Search for the cell housing the specified text and yield its [X, Y] center coordinate. 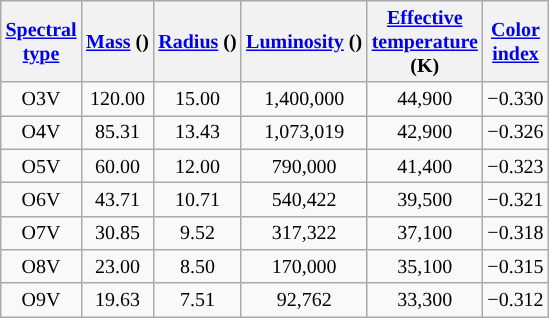
O9V [42, 300]
1,073,019 [304, 132]
O7V [42, 232]
Luminosity () [304, 42]
1,400,000 [304, 100]
O6V [42, 200]
33,300 [425, 300]
23.00 [117, 266]
10.71 [198, 200]
9.52 [198, 232]
−0.323 [516, 166]
8.50 [198, 266]
O5V [42, 166]
39,500 [425, 200]
540,422 [304, 200]
12.00 [198, 166]
Effectivetemperature(K) [425, 42]
317,322 [304, 232]
170,000 [304, 266]
7.51 [198, 300]
−0.315 [516, 266]
35,100 [425, 266]
41,400 [425, 166]
O3V [42, 100]
−0.330 [516, 100]
−0.318 [516, 232]
Mass () [117, 42]
120.00 [117, 100]
−0.312 [516, 300]
13.43 [198, 132]
−0.326 [516, 132]
43.71 [117, 200]
O4V [42, 132]
Radius () [198, 42]
−0.321 [516, 200]
85.31 [117, 132]
60.00 [117, 166]
19.63 [117, 300]
Colorindex [516, 42]
30.85 [117, 232]
37,100 [425, 232]
790,000 [304, 166]
Spectraltype [42, 42]
15.00 [198, 100]
44,900 [425, 100]
42,900 [425, 132]
92,762 [304, 300]
O8V [42, 266]
